Return the [X, Y] coordinate for the center point of the cell that contains the specified text.  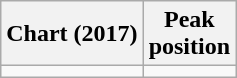
Chart (2017) [72, 34]
Peakposition [189, 34]
